Provide the (X, Y) coordinate of the cell's center where the given text is located.  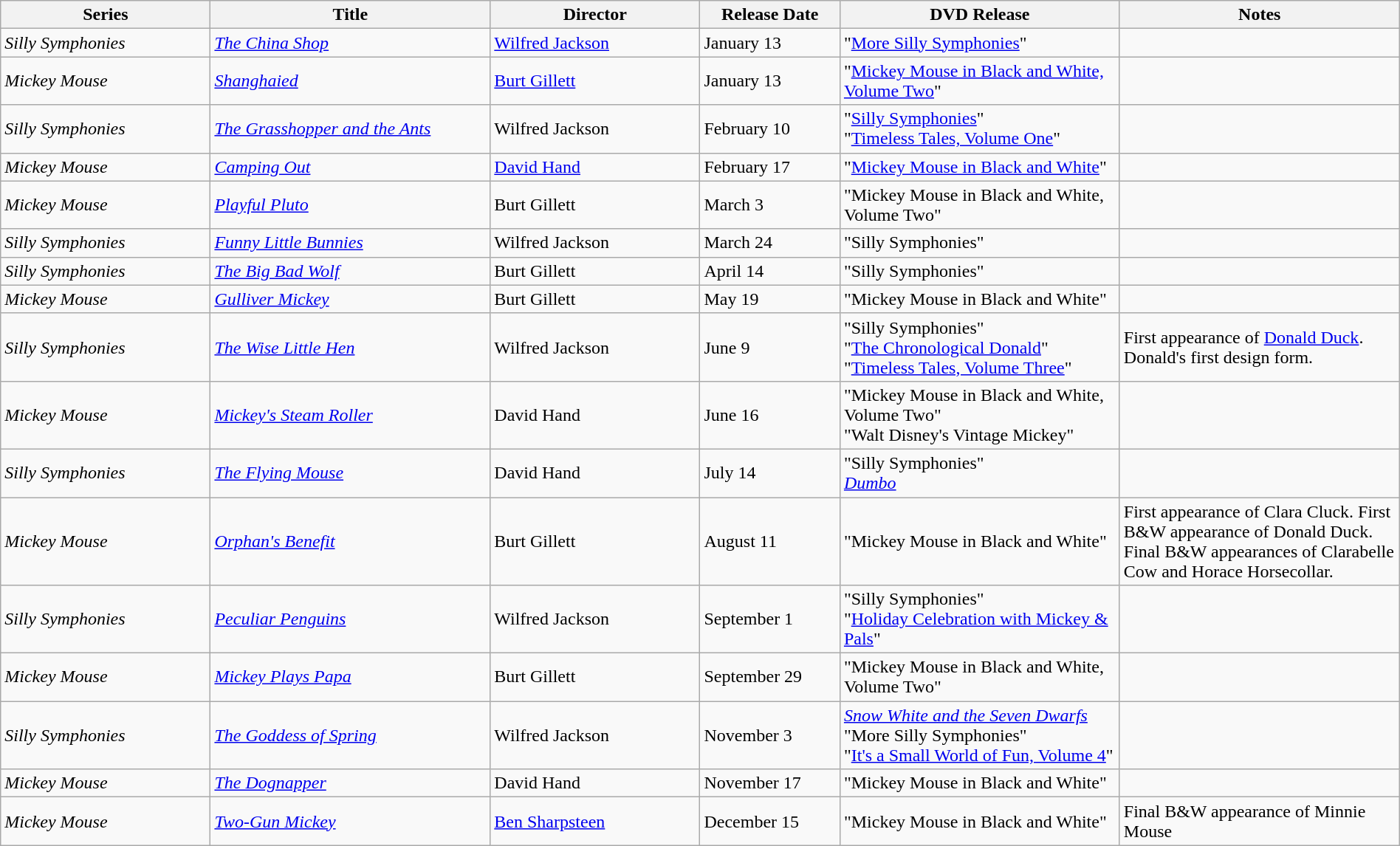
March 24 (769, 243)
Director (595, 15)
August 11 (769, 542)
December 15 (769, 821)
First appearance of Clara Cluck. First B&W appearance of Donald Duck. Final B&W appearances of Clarabelle Cow and Horace Horsecollar. (1260, 542)
Series (106, 15)
Release Date (769, 15)
The Dognapper (350, 783)
March 3 (769, 205)
June 9 (769, 347)
November 17 (769, 783)
Snow White and the Seven Dwarfs "More Silly Symphonies" "It's a Small World of Fun, Volume 4" (979, 735)
Playful Pluto (350, 205)
Mickey's Steam Roller (350, 415)
April 14 (769, 271)
The Goddess of Spring (350, 735)
February 17 (769, 167)
The Big Bad Wolf (350, 271)
"Mickey Mouse in Black and White, Volume Two" "Walt Disney's Vintage Mickey" (979, 415)
The China Shop (350, 43)
May 19 (769, 299)
November 3 (769, 735)
First appearance of Donald Duck. Donald's first design form. (1260, 347)
June 16 (769, 415)
Orphan's Benefit (350, 542)
September 29 (769, 678)
Camping Out (350, 167)
The Wise Little Hen (350, 347)
February 10 (769, 128)
"More Silly Symphonies" (979, 43)
"Silly Symphonies" "The Chronological Donald" "Timeless Tales, Volume Three" (979, 347)
Two-Gun Mickey (350, 821)
Peculiar Penguins (350, 619)
Shanghaied (350, 81)
Funny Little Bunnies (350, 243)
DVD Release (979, 15)
Gulliver Mickey (350, 299)
Ben Sharpsteen (595, 821)
July 14 (769, 472)
"Silly Symphonies" "Timeless Tales, Volume One" (979, 128)
Title (350, 15)
Final B&W appearance of Minnie Mouse (1260, 821)
Notes (1260, 15)
"Silly Symphonies" "Holiday Celebration with Mickey & Pals" (979, 619)
The Grasshopper and the Ants (350, 128)
Mickey Plays Papa (350, 678)
September 1 (769, 619)
"Silly Symphonies" Dumbo (979, 472)
The Flying Mouse (350, 472)
